Identify which cell holds the provided text, then report its [x, y] central coordinate. 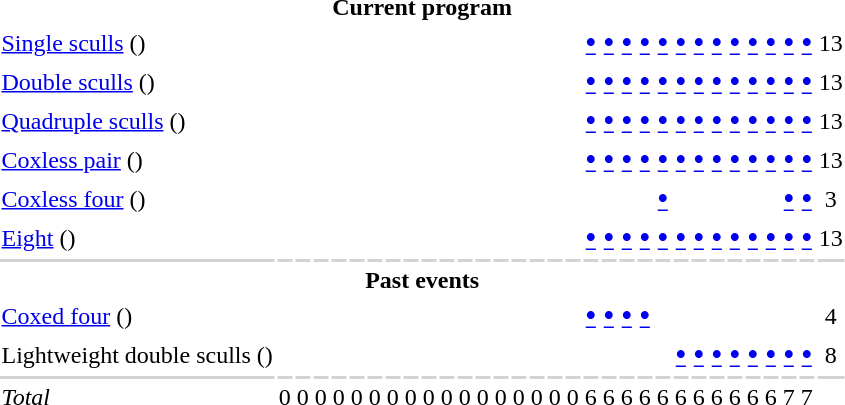
Quadruple sculls () [137, 121]
3 [830, 199]
Single sculls () [137, 43]
Coxless pair () [137, 160]
4 [830, 316]
Past events [422, 280]
Coxless four () [137, 199]
Double sculls () [137, 82]
Lightweight double sculls () [137, 355]
8 [830, 355]
Coxed four () [137, 316]
Eight () [137, 238]
